From the cell containing the given text, extract its center point as (X, Y) coordinate. 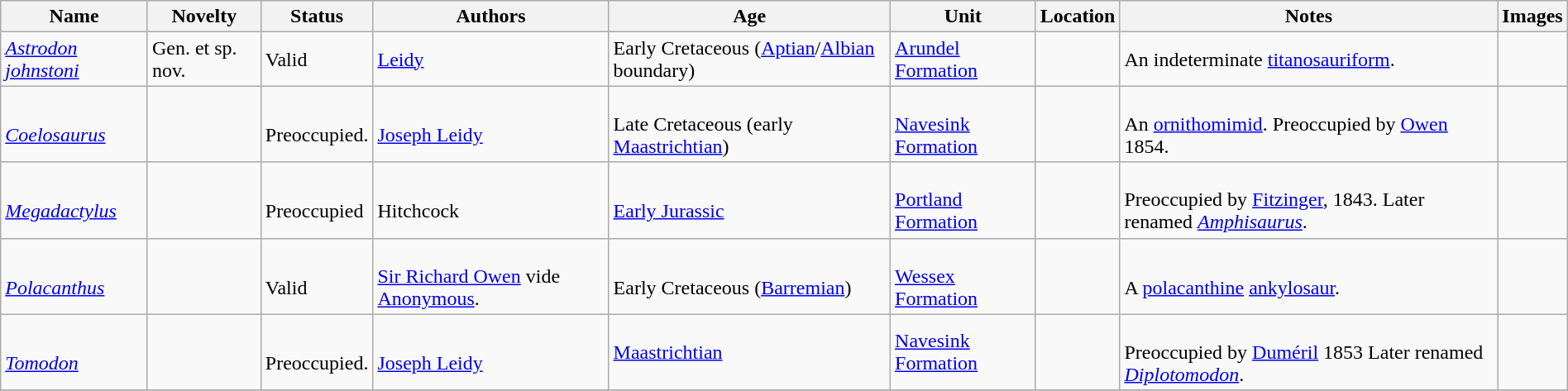
Coelosaurus (74, 124)
Wessex Formation (963, 276)
Megadactylus (74, 200)
Hitchcock (491, 200)
Authors (491, 17)
Images (1532, 17)
Late Cretaceous (early Maastrichtian) (749, 124)
Portland Formation (963, 200)
Leidy (491, 60)
Sir Richard Owen vide Anonymous. (491, 276)
Gen. et sp. nov. (203, 60)
An ornithomimid. Preoccupied by Owen 1854. (1308, 124)
A polacanthine ankylosaur. (1308, 276)
Arundel Formation (963, 60)
Polacanthus (74, 276)
Name (74, 17)
Preoccupied by Fitzinger, 1843. Later renamed Amphisaurus. (1308, 200)
Early Cretaceous (Barremian) (749, 276)
Maastrichtian (749, 352)
Astrodon johnstoni (74, 60)
Preoccupied (317, 200)
Tomodon (74, 352)
Location (1078, 17)
An indeterminate titanosauriform. (1308, 60)
Status (317, 17)
Preoccupied by Duméril 1853 Later renamed Diplotomodon. (1308, 352)
Unit (963, 17)
Notes (1308, 17)
Age (749, 17)
Early Cretaceous (Aptian/Albian boundary) (749, 60)
Early Jurassic (749, 200)
Novelty (203, 17)
